Output the (x, y) coordinate of the center of the cell containing the given text.  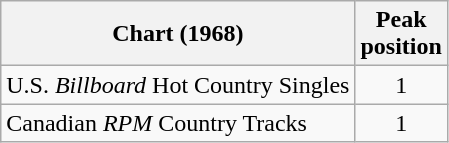
Peakposition (401, 34)
Canadian RPM Country Tracks (178, 123)
U.S. Billboard Hot Country Singles (178, 85)
Chart (1968) (178, 34)
